Identify which cell holds the provided text, then report its [x, y] central coordinate. 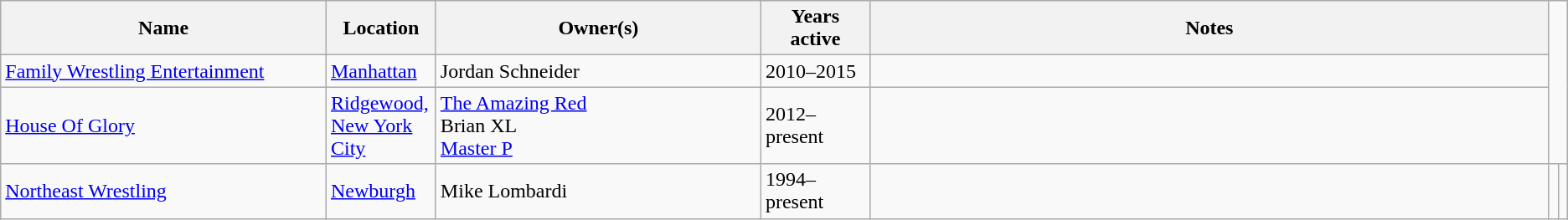
Jordan Schneider [598, 71]
2012–present [815, 125]
Owner(s) [598, 28]
Ridgewood, New York City [380, 125]
Manhattan [380, 71]
Newburgh [380, 191]
Northeast Wrestling [164, 191]
House Of Glory [164, 125]
Years active [815, 28]
Family Wrestling Entertainment [164, 71]
Notes [1210, 28]
Name [164, 28]
Location [380, 28]
2010–2015 [815, 71]
The Amazing RedBrian XLMaster P [598, 125]
1994–present [815, 191]
Mike Lombardi [598, 191]
